Pinpoint the cell where the given text exists, returning its [x, y] midpoint coordinate. 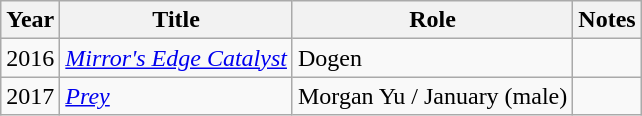
Mirror's Edge Catalyst [176, 58]
2017 [30, 96]
2016 [30, 58]
Year [30, 20]
Notes [607, 20]
Morgan Yu / January (male) [432, 96]
Role [432, 20]
Title [176, 20]
Dogen [432, 58]
Prey [176, 96]
